Find where the given text appears and provide that cell's center as [X, Y] coordinate. 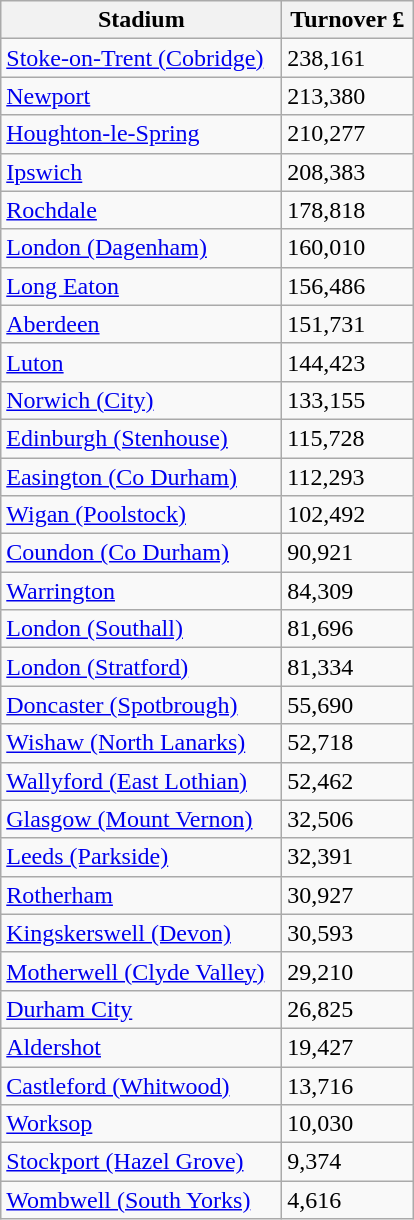
Stockport (Hazel Grove) [142, 1162]
Warrington [142, 591]
30,927 [348, 895]
Wallyford (East Lothian) [142, 781]
4,616 [348, 1200]
Norwich (City) [142, 400]
Turnover £ [348, 20]
Castleford (Whitwood) [142, 1085]
156,486 [348, 286]
19,427 [348, 1047]
133,155 [348, 400]
238,161 [348, 58]
Aberdeen [142, 324]
81,334 [348, 667]
10,030 [348, 1124]
102,492 [348, 515]
151,731 [348, 324]
52,462 [348, 781]
Aldershot [142, 1047]
52,718 [348, 743]
Wigan (Poolstock) [142, 515]
Coundon (Co Durham) [142, 553]
Motherwell (Clyde Valley) [142, 971]
Rotherham [142, 895]
Durham City [142, 1009]
81,696 [348, 629]
Rochdale [142, 210]
Stadium [142, 20]
Houghton-le-Spring [142, 134]
84,309 [348, 591]
Stoke-on-Trent (Cobridge) [142, 58]
London (Stratford) [142, 667]
Kingskerswell (Devon) [142, 933]
112,293 [348, 477]
90,921 [348, 553]
Ipswich [142, 172]
Luton [142, 362]
178,818 [348, 210]
32,391 [348, 857]
32,506 [348, 819]
213,380 [348, 96]
Glasgow (Mount Vernon) [142, 819]
208,383 [348, 172]
13,716 [348, 1085]
Wishaw (North Lanarks) [142, 743]
144,423 [348, 362]
Doncaster (Spotbrough) [142, 705]
Newport [142, 96]
Wombwell (South Yorks) [142, 1200]
29,210 [348, 971]
Worksop [142, 1124]
30,593 [348, 933]
Leeds (Parkside) [142, 857]
London (Dagenham) [142, 248]
Long Eaton [142, 286]
9,374 [348, 1162]
26,825 [348, 1009]
115,728 [348, 438]
Edinburgh (Stenhouse) [142, 438]
London (Southall) [142, 629]
55,690 [348, 705]
160,010 [348, 248]
Easington (Co Durham) [142, 477]
210,277 [348, 134]
